Extract the (x, y) coordinate from the center of the cell holding the provided text.  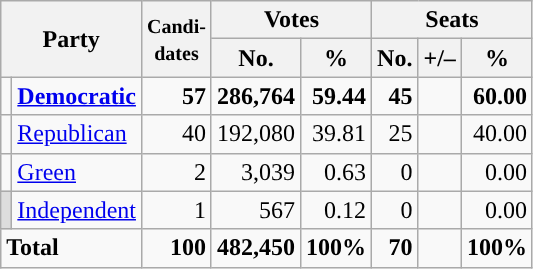
Candi-dates (176, 39)
Seats (452, 20)
0.63 (336, 172)
192,080 (256, 134)
25 (395, 134)
482,450 (256, 248)
2 (176, 172)
60.00 (496, 96)
100 (176, 248)
59.44 (336, 96)
Green (77, 172)
40.00 (496, 134)
Total (72, 248)
57 (176, 96)
Democratic (77, 96)
0.12 (336, 210)
286,764 (256, 96)
Votes (291, 20)
+/– (440, 58)
Party (72, 39)
Republican (77, 134)
39.81 (336, 134)
70 (395, 248)
567 (256, 210)
Independent (77, 210)
3,039 (256, 172)
40 (176, 134)
1 (176, 210)
45 (395, 96)
